Pinpoint the cell where the given text exists, returning its [X, Y] midpoint coordinate. 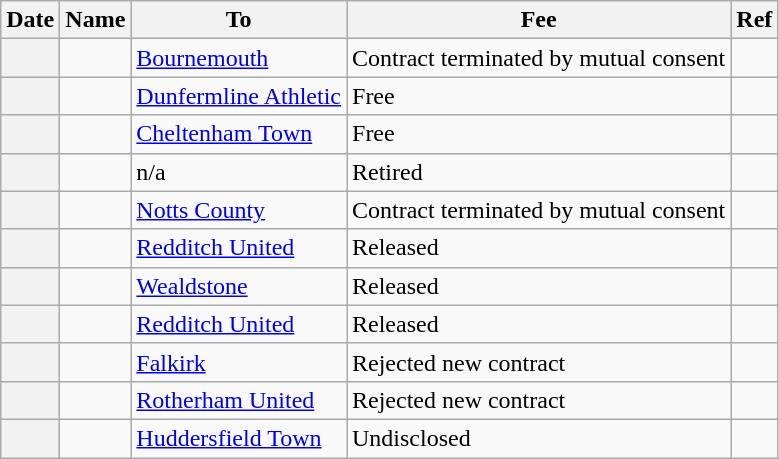
Falkirk [239, 362]
Rotherham United [239, 400]
Name [96, 20]
Fee [538, 20]
Notts County [239, 210]
To [239, 20]
Date [30, 20]
Ref [754, 20]
Dunfermline Athletic [239, 96]
Wealdstone [239, 286]
n/a [239, 172]
Bournemouth [239, 58]
Huddersfield Town [239, 438]
Undisclosed [538, 438]
Cheltenham Town [239, 134]
Retired [538, 172]
